Output the (X, Y) coordinate of the center of the cell containing the given text.  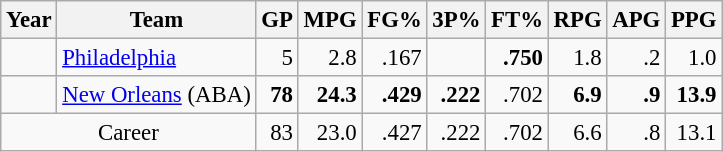
New Orleans (ABA) (156, 95)
MPG (330, 20)
Team (156, 20)
24.3 (330, 95)
RPG (578, 20)
23.0 (330, 133)
.750 (518, 58)
.429 (394, 95)
5 (277, 58)
6.6 (578, 133)
FG% (394, 20)
1.8 (578, 58)
GP (277, 20)
FT% (518, 20)
Career (128, 133)
1.0 (694, 58)
6.9 (578, 95)
2.8 (330, 58)
3P% (456, 20)
Philadelphia (156, 58)
.427 (394, 133)
13.9 (694, 95)
13.1 (694, 133)
Year (29, 20)
APG (636, 20)
.2 (636, 58)
.9 (636, 95)
PPG (694, 20)
.8 (636, 133)
.167 (394, 58)
83 (277, 133)
78 (277, 95)
